Search for the cell housing the specified text and yield its [x, y] center coordinate. 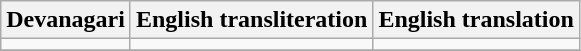
English transliteration [251, 20]
Devanagari [66, 20]
English translation [476, 20]
